Pinpoint the cell where the given text exists, returning its (X, Y) midpoint coordinate. 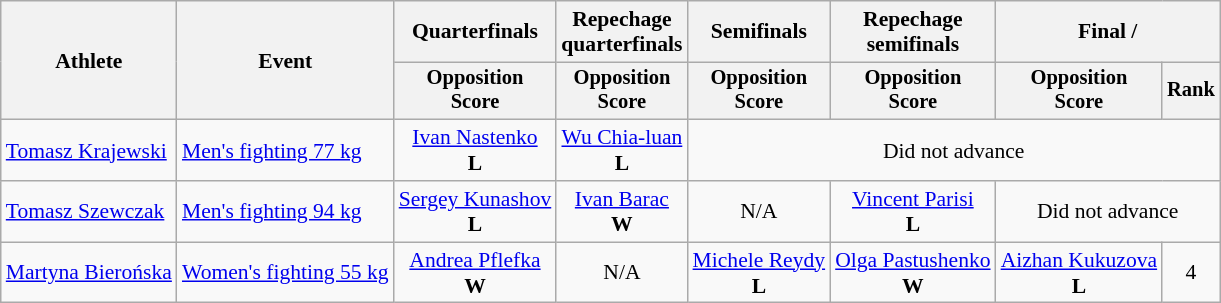
Men's fighting 77 kg (286, 150)
Quarterfinals (476, 32)
Michele ReydyL (760, 272)
Repechagesemifinals (912, 32)
Tomasz Szewczak (89, 212)
Men's fighting 94 kg (286, 212)
Event (286, 60)
Rank (1191, 91)
Martyna Bierońska (89, 272)
Wu Chia-luanL (622, 150)
Vincent ParisiL (912, 212)
Final / (1108, 32)
Women's fighting 55 kg (286, 272)
Tomasz Krajewski (89, 150)
4 (1191, 272)
Repechagequarterfinals (622, 32)
Ivan BaracW (622, 212)
Semifinals (760, 32)
Athlete (89, 60)
Aizhan KukuzovaL (1080, 272)
Ivan NastenkoL (476, 150)
Olga PastushenkoW (912, 272)
Sergey KunashovL (476, 212)
Andrea PflefkaW (476, 272)
